Scan for the cell matching the given text and deliver its [x, y] coordinate at center. 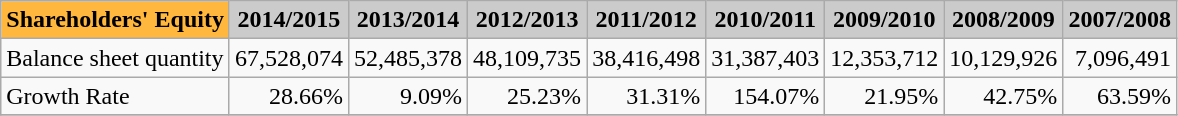
Balance sheet quantity [116, 58]
21.95% [884, 96]
31.31% [646, 96]
2008/2009 [1004, 20]
31,387,403 [766, 58]
67,528,074 [288, 58]
2014/2015 [288, 20]
2013/2014 [408, 20]
Growth Rate [116, 96]
2009/2010 [884, 20]
2007/2008 [1120, 20]
7,096,491 [1120, 58]
48,109,735 [528, 58]
42.75% [1004, 96]
25.23% [528, 96]
12,353,712 [884, 58]
2010/2011 [766, 20]
38,416,498 [646, 58]
Shareholders' Equity [116, 20]
2011/2012 [646, 20]
28.66% [288, 96]
154.07% [766, 96]
10,129,926 [1004, 58]
2012/2013 [528, 20]
9.09% [408, 96]
52,485,378 [408, 58]
63.59% [1120, 96]
